Return [X, Y] of the center of cell containing provided text 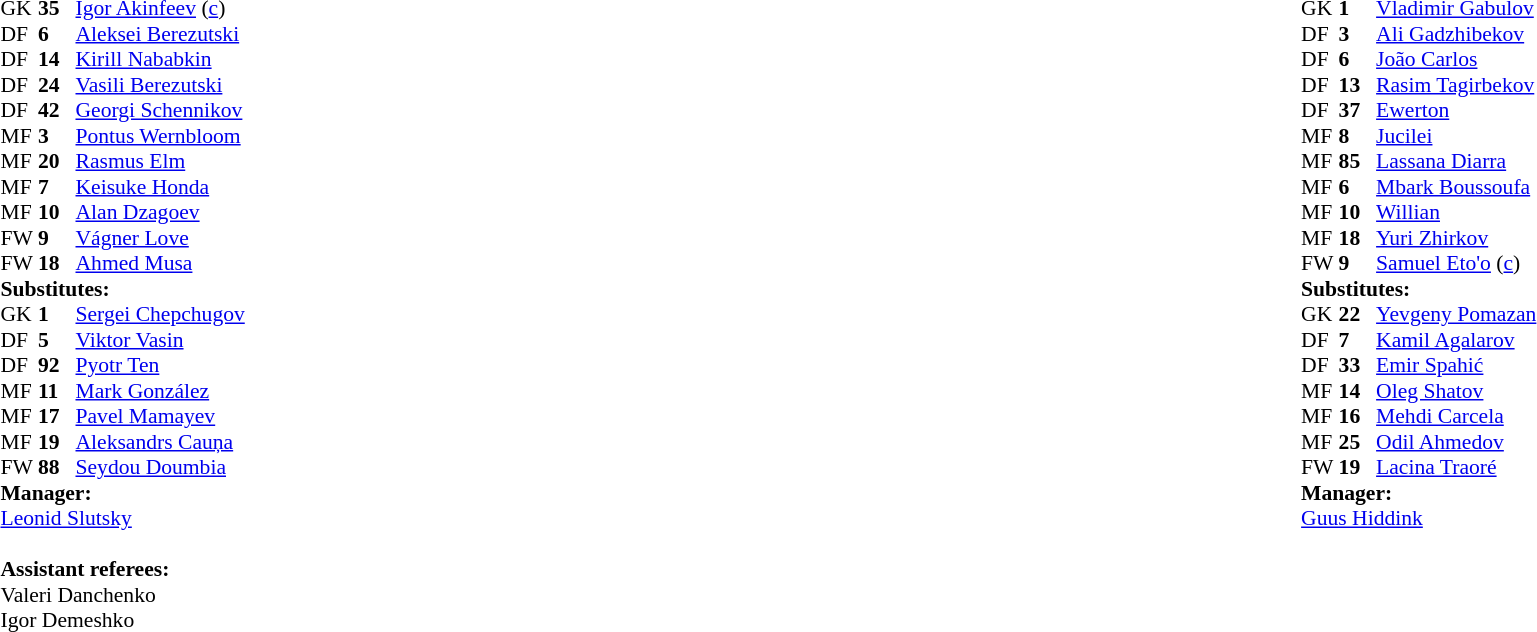
Oleg Shatov [1456, 391]
Mehdi Carcela [1456, 417]
Lacina Traoré [1456, 467]
Mbark Boussoufa [1456, 187]
Mark González [160, 391]
Yevgeny Pomazan [1456, 315]
1 [57, 315]
Ali Gadzhibekov [1456, 34]
Vágner Love [160, 238]
Seydou Doumbia [160, 467]
Alan Dzagoev [160, 213]
Aleksei Berezutski [160, 34]
16 [1358, 417]
Odil Ahmedov [1456, 442]
Georgi Schennikov [160, 111]
88 [57, 467]
Willian [1456, 213]
37 [1358, 111]
Vasili Berezutski [160, 85]
Kirill Nababkin [160, 59]
92 [57, 365]
Lassana Diarra [1456, 161]
Pyotr Ten [160, 365]
Jucilei [1456, 136]
Ahmed Musa [160, 263]
Samuel Eto'o (c) [1456, 263]
Emir Spahić [1456, 365]
20 [57, 161]
Kamil Agalarov [1456, 340]
João Carlos [1456, 59]
Ewerton [1456, 111]
Rasim Tagirbekov [1456, 85]
Viktor Vasin [160, 340]
13 [1358, 85]
Rasmus Elm [160, 161]
24 [57, 85]
Keisuke Honda [160, 187]
33 [1358, 365]
8 [1358, 136]
Guus Hiddink [1418, 519]
22 [1358, 315]
Pavel Mamayev [160, 417]
Aleksandrs Cauņa [160, 442]
Yuri Zhirkov [1456, 238]
5 [57, 340]
85 [1358, 161]
25 [1358, 442]
42 [57, 111]
17 [57, 417]
Pontus Wernbloom [160, 136]
Sergei Chepchugov [160, 315]
11 [57, 391]
